Return [X, Y] of the center of cell containing provided text 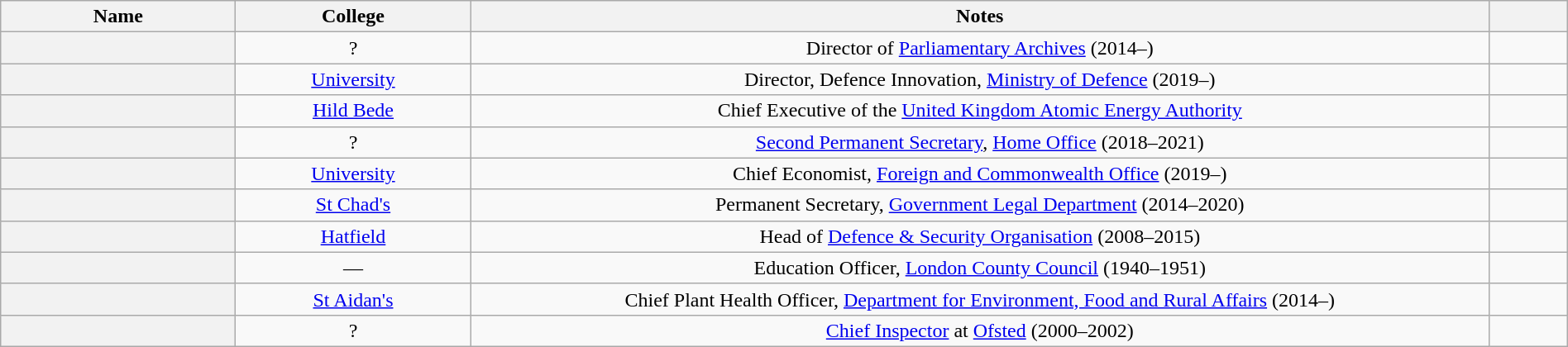
Name [118, 17]
Head of Defence & Security Organisation (2008–2015) [979, 236]
Second Permanent Secretary, Home Office (2018–2021) [979, 142]
Director of Parliamentary Archives (2014–) [979, 48]
St Aidan's [353, 299]
St Chad's [353, 205]
Chief Economist, Foreign and Commonwealth Office (2019–) [979, 173]
Chief Plant Health Officer, Department for Environment, Food and Rural Affairs (2014–) [979, 299]
Education Officer, London County Council (1940–1951) [979, 268]
Chief Executive of the United Kingdom Atomic Energy Authority [979, 111]
College [353, 17]
― [353, 268]
Permanent Secretary, Government Legal Department (2014–2020) [979, 205]
Director, Defence Innovation, Ministry of Defence (2019–) [979, 79]
Notes [979, 17]
Hild Bede [353, 111]
Hatfield [353, 236]
Chief Inspector at Ofsted (2000–2002) [979, 330]
